Determine the (x, y) coordinate at the center of the cell enclosing the given text.  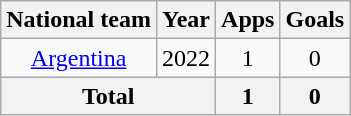
National team (79, 20)
Apps (248, 20)
Year (186, 20)
Argentina (79, 58)
2022 (186, 58)
Goals (315, 20)
Total (108, 96)
